Locate the cell with the specified text and output its [x, y] center coordinate. 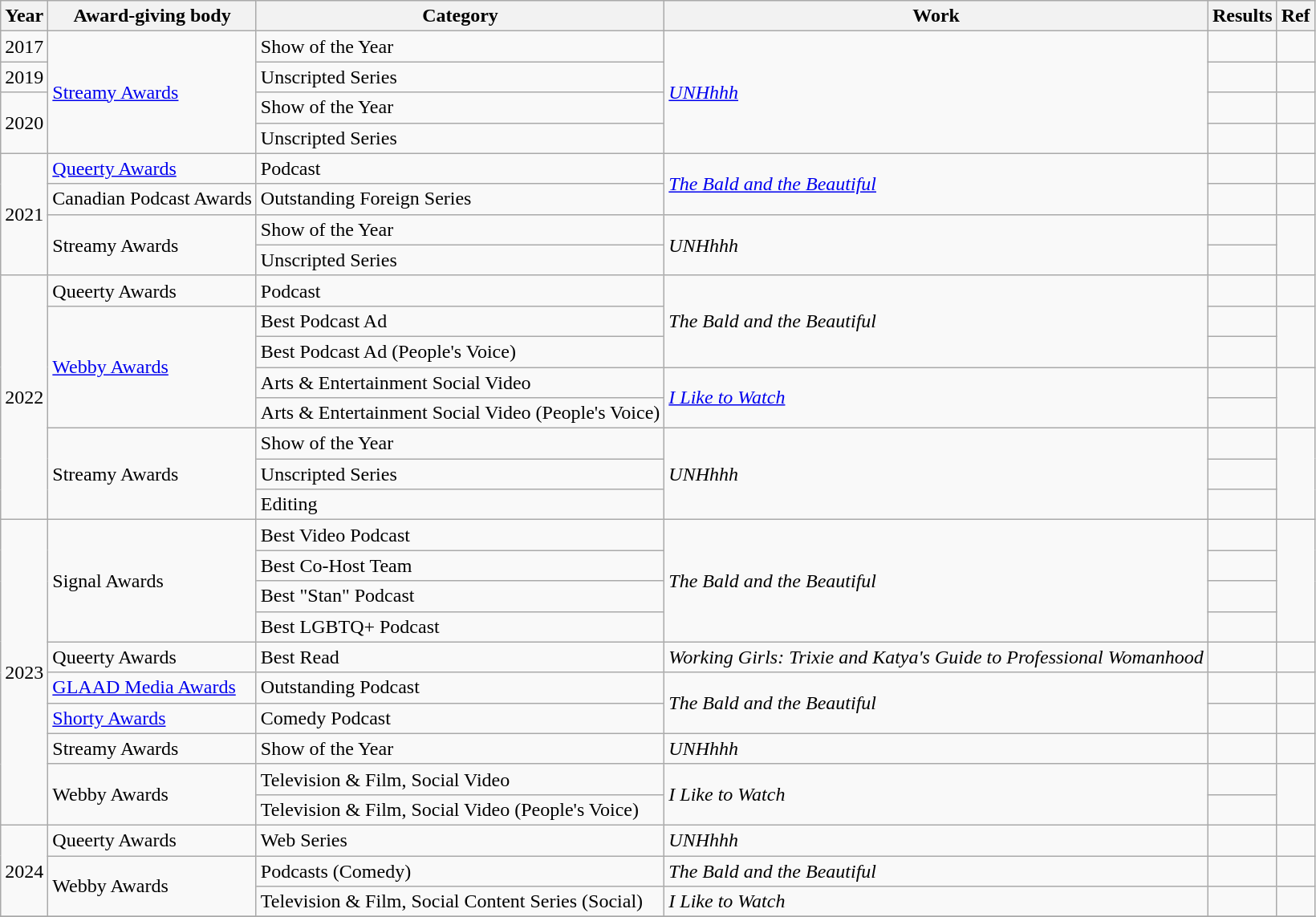
Signal Awards [152, 581]
2021 [24, 214]
2022 [24, 397]
Year [24, 16]
Best Read [461, 657]
Category [461, 16]
Television & Film, Social Video [461, 779]
GLAAD Media Awards [152, 688]
Television & Film, Social Content Series (Social) [461, 902]
Comedy Podcast [461, 718]
Podcasts (Comedy) [461, 870]
Web Series [461, 840]
Canadian Podcast Awards [152, 199]
Arts & Entertainment Social Video (People's Voice) [461, 413]
Outstanding Podcast [461, 688]
Best Podcast Ad [461, 321]
Best "Stan" Podcast [461, 596]
Arts & Entertainment Social Video [461, 383]
Award-giving body [152, 16]
Best Podcast Ad (People's Voice) [461, 351]
Television & Film, Social Video (People's Voice) [461, 809]
2017 [24, 47]
Work [936, 16]
2024 [24, 870]
2019 [24, 77]
Shorty Awards [152, 718]
Best Co-Host Team [461, 566]
Working Girls: Trixie and Katya's Guide to Professional Womanhood [936, 657]
2020 [24, 123]
2023 [24, 672]
Outstanding Foreign Series [461, 199]
Best LGBTQ+ Podcast [461, 627]
Best Video Podcast [461, 535]
Ref [1295, 16]
Editing [461, 505]
Results [1242, 16]
